Identify which cell holds the provided text, then report its (X, Y) central coordinate. 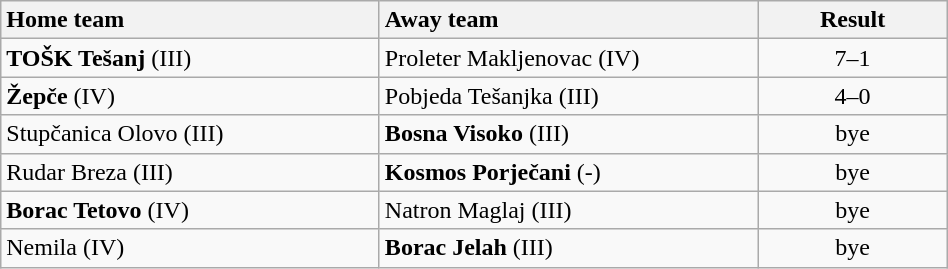
4–0 (852, 96)
Borac Tetovo (IV) (190, 210)
Away team (568, 20)
Result (852, 20)
TOŠK Tešanj (III) (190, 58)
Borac Jelah (III) (568, 248)
7–1 (852, 58)
Žepče (IV) (190, 96)
Rudar Breza (III) (190, 172)
Stupčanica Olovo (III) (190, 134)
Proleter Makljenovac (IV) (568, 58)
Home team (190, 20)
Kosmos Porječani (-) (568, 172)
Bosna Visoko (III) (568, 134)
Natron Maglaj (III) (568, 210)
Nemila (IV) (190, 248)
Pobjeda Tešanjka (III) (568, 96)
